Provide the (X, Y) coordinate of the cell's center where the given text is located.  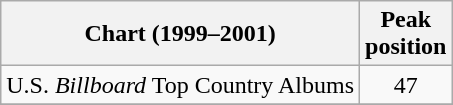
Chart (1999–2001) (180, 34)
Peakposition (406, 34)
U.S. Billboard Top Country Albums (180, 85)
47 (406, 85)
